Capture the cell that displays the provided text and extract its (X, Y) central coordinate. 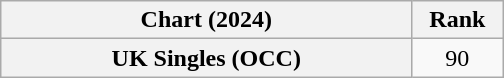
UK Singles (OCC) (206, 58)
90 (458, 58)
Rank (458, 20)
Chart (2024) (206, 20)
